Find where the given text appears and provide that cell's center as [X, Y] coordinate. 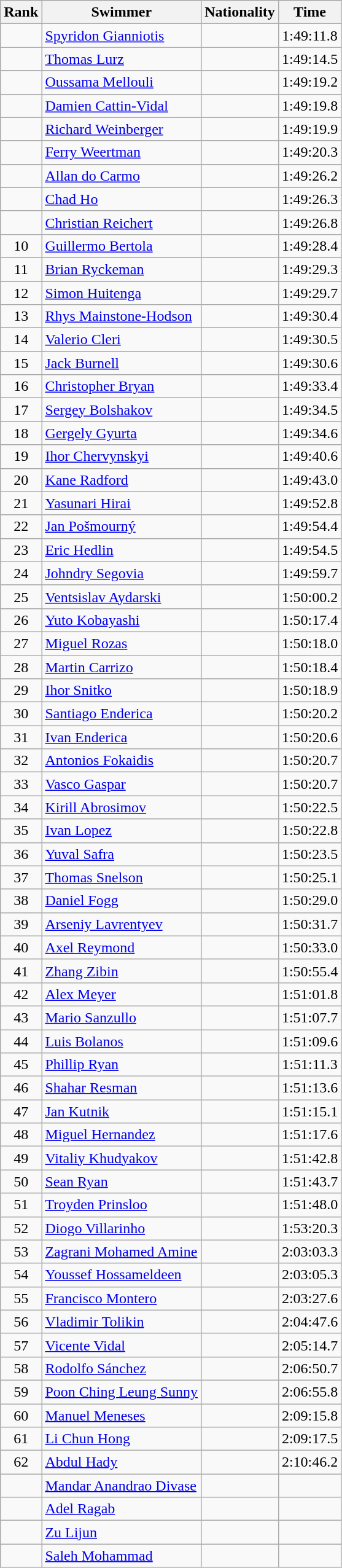
Santiago Enderica [122, 714]
1:51:13.6 [309, 1088]
41 [21, 971]
29 [21, 691]
Miguel Rozas [122, 643]
Antonios Fokaidis [122, 761]
24 [21, 573]
2:03:03.3 [309, 1252]
1:51:09.6 [309, 1041]
Vicente Vidal [122, 1345]
1:50:22.8 [309, 831]
33 [21, 784]
2:09:15.8 [309, 1415]
Vladimir Tolikin [122, 1322]
Spyridon Gianniotis [122, 36]
Adel Ragab [122, 1509]
Rhys Mainstone-Hodson [122, 316]
Eric Hedlin [122, 550]
2:06:50.7 [309, 1368]
1:49:30.5 [309, 340]
Gergely Gyurta [122, 433]
Yuto Kobayashi [122, 620]
1:49:30.6 [309, 363]
1:50:17.4 [309, 620]
60 [21, 1415]
Vasco Gaspar [122, 784]
1:49:19.2 [309, 82]
Mandar Anandrao Divase [122, 1486]
57 [21, 1345]
44 [21, 1041]
Abdul Hady [122, 1462]
Miguel Hernandez [122, 1135]
Troyden Prinsloo [122, 1205]
20 [21, 480]
Saleh Mohammad [122, 1556]
1:49:11.8 [309, 36]
1:51:07.7 [309, 1017]
Luis Bolanos [122, 1041]
Zagrani Mohamed Amine [122, 1252]
1:49:20.3 [309, 152]
Francisco Montero [122, 1298]
1:49:14.5 [309, 59]
Christopher Bryan [122, 386]
Jan Pošmourný [122, 527]
1:50:20.6 [309, 737]
11 [21, 269]
1:49:34.6 [309, 433]
Oussama Mellouli [122, 82]
Diogo Villarinho [122, 1228]
Arseniy Lavrentyev [122, 924]
50 [21, 1182]
1:53:20.3 [309, 1228]
Valerio Cleri [122, 340]
Yuval Safra [122, 854]
1:49:19.9 [309, 129]
Axel Reymond [122, 947]
38 [21, 901]
48 [21, 1135]
1:50:18.9 [309, 691]
Poon Ching Leung Sunny [122, 1392]
Zu Lijun [122, 1532]
1:51:43.7 [309, 1182]
51 [21, 1205]
Christian Reichert [122, 222]
31 [21, 737]
Jan Kutnik [122, 1111]
35 [21, 831]
46 [21, 1088]
49 [21, 1158]
Zhang Zibin [122, 971]
62 [21, 1462]
34 [21, 807]
Alex Meyer [122, 994]
22 [21, 527]
13 [21, 316]
Kirill Abrosimov [122, 807]
2:03:27.6 [309, 1298]
Richard Weinberger [122, 129]
Ihor Chervynskyi [122, 457]
1:51:42.8 [309, 1158]
1:50:31.7 [309, 924]
55 [21, 1298]
Chad Ho [122, 199]
1:50:23.5 [309, 854]
1:49:34.5 [309, 410]
1:51:11.3 [309, 1065]
32 [21, 761]
Johndry Segovia [122, 573]
1:50:20.2 [309, 714]
52 [21, 1228]
Guillermo Bertola [122, 246]
Youssef Hossameldeen [122, 1275]
Yasunari Hirai [122, 503]
Damien Cattin-Vidal [122, 106]
56 [21, 1322]
15 [21, 363]
1:51:17.6 [309, 1135]
Time [309, 12]
1:51:48.0 [309, 1205]
1:49:54.5 [309, 550]
Swimmer [122, 12]
Jack Burnell [122, 363]
28 [21, 667]
1:50:55.4 [309, 971]
54 [21, 1275]
61 [21, 1439]
14 [21, 340]
17 [21, 410]
1:49:26.3 [309, 199]
59 [21, 1392]
Sergey Bolshakov [122, 410]
1:50:33.0 [309, 947]
43 [21, 1017]
58 [21, 1368]
25 [21, 597]
Kane Radford [122, 480]
2:09:17.5 [309, 1439]
Ferry Weertman [122, 152]
1:51:01.8 [309, 994]
10 [21, 246]
53 [21, 1252]
1:49:29.7 [309, 293]
2:03:05.3 [309, 1275]
27 [21, 643]
1:49:26.8 [309, 222]
30 [21, 714]
Martin Carrizo [122, 667]
1:49:28.4 [309, 246]
2:06:55.8 [309, 1392]
1:51:15.1 [309, 1111]
Ivan Enderica [122, 737]
16 [21, 386]
1:50:18.0 [309, 643]
1:49:30.4 [309, 316]
18 [21, 433]
Daniel Fogg [122, 901]
Phillip Ryan [122, 1065]
42 [21, 994]
1:49:43.0 [309, 480]
1:49:59.7 [309, 573]
Thomas Lurz [122, 59]
45 [21, 1065]
1:50:29.0 [309, 901]
39 [21, 924]
1:50:25.1 [309, 877]
1:50:00.2 [309, 597]
1:49:29.3 [309, 269]
Rank [21, 12]
1:49:26.2 [309, 176]
26 [21, 620]
Brian Ryckeman [122, 269]
Sean Ryan [122, 1182]
1:49:52.8 [309, 503]
1:49:33.4 [309, 386]
Vitaliy Khudyakov [122, 1158]
Ihor Snitko [122, 691]
Thomas Snelson [122, 877]
Simon Huitenga [122, 293]
40 [21, 947]
Rodolfo Sánchez [122, 1368]
1:49:19.8 [309, 106]
23 [21, 550]
1:50:22.5 [309, 807]
2:05:14.7 [309, 1345]
Ivan Lopez [122, 831]
Nationality [240, 12]
Allan do Carmo [122, 176]
1:49:54.4 [309, 527]
Ventsislav Aydarski [122, 597]
Li Chun Hong [122, 1439]
2:04:47.6 [309, 1322]
21 [21, 503]
Manuel Meneses [122, 1415]
19 [21, 457]
2:10:46.2 [309, 1462]
37 [21, 877]
47 [21, 1111]
1:49:40.6 [309, 457]
1:50:18.4 [309, 667]
36 [21, 854]
Mario Sanzullo [122, 1017]
Shahar Resman [122, 1088]
12 [21, 293]
